From the cell containing the given text, extract its center point as (x, y) coordinate. 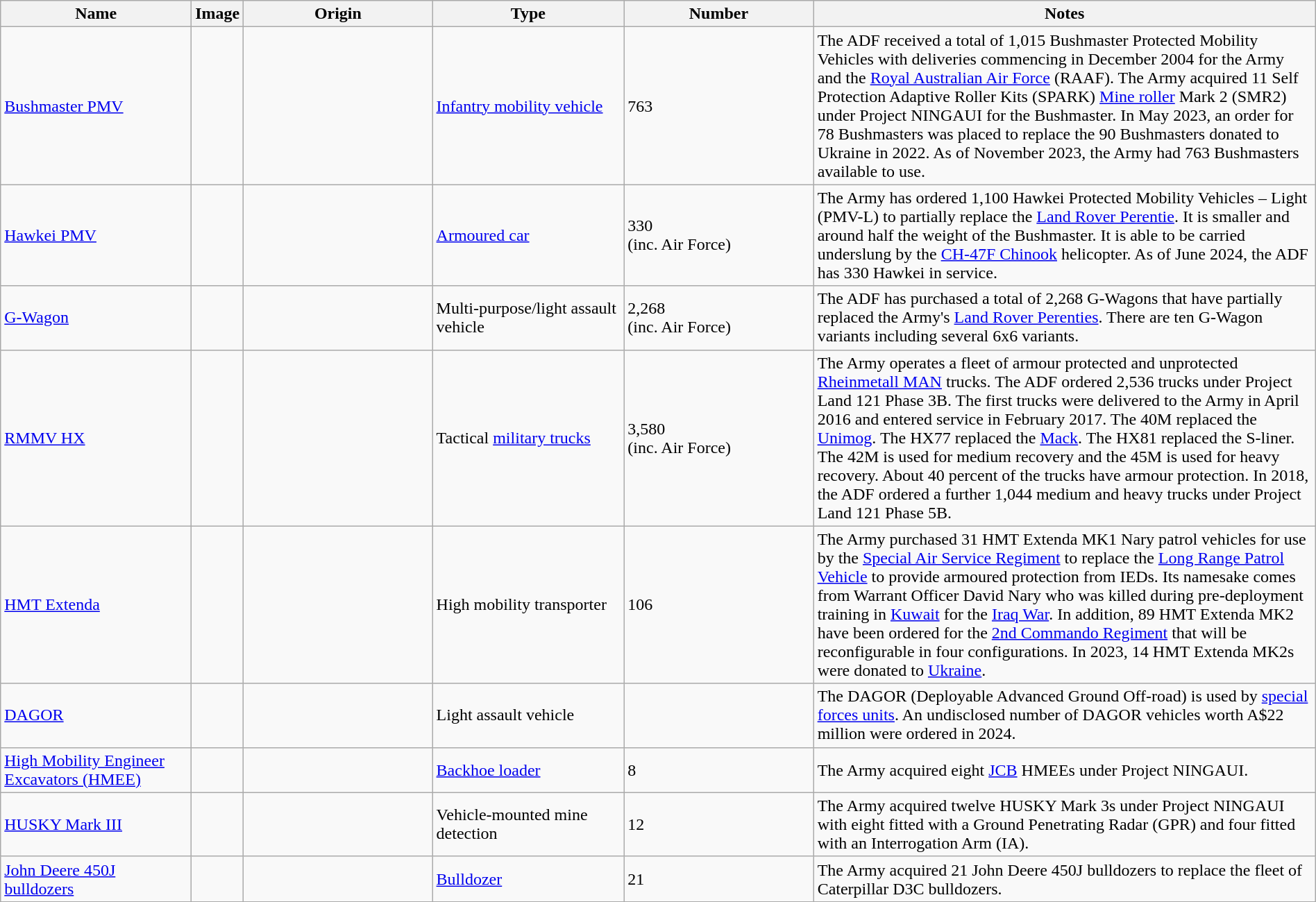
330(inc. Air Force) (719, 235)
Name (96, 14)
21 (719, 878)
12 (719, 824)
Bulldozer (528, 878)
8 (719, 770)
HUSKY Mark III (96, 824)
3,580(inc. Air Force) (719, 438)
Infantry mobility vehicle (528, 105)
Multi-purpose/light assault vehicle (528, 318)
Hawkei PMV (96, 235)
Number (719, 14)
106 (719, 605)
763 (719, 105)
Image (218, 14)
HMT Extenda (96, 605)
Type (528, 14)
John Deere 450J bulldozers (96, 878)
Tactical military trucks (528, 438)
Notes (1065, 14)
The Army acquired 21 John Deere 450J bulldozers to replace the fleet of Caterpillar D3C bulldozers. (1065, 878)
Light assault vehicle (528, 715)
Origin (338, 14)
G-Wagon (96, 318)
2,268(inc. Air Force) (719, 318)
High Mobility Engineer Excavators (HMEE) (96, 770)
Armoured car (528, 235)
RMMV HX (96, 438)
DAGOR (96, 715)
The Army acquired eight JCB HMEEs under Project NINGAUI. (1065, 770)
Backhoe loader (528, 770)
High mobility transporter (528, 605)
Bushmaster PMV (96, 105)
Vehicle-mounted mine detection (528, 824)
